Identify which cell holds the provided text, then report its [x, y] central coordinate. 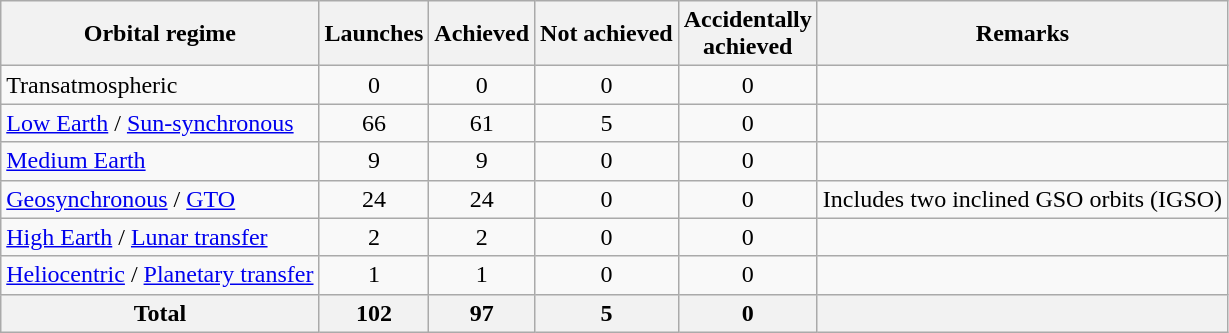
Launches [374, 34]
Low Earth / Sun-synchronous [160, 123]
Total [160, 313]
Heliocentric / Planetary transfer [160, 275]
Accidentally achieved [748, 34]
Not achieved [607, 34]
Remarks [1022, 34]
Orbital regime [160, 34]
High Earth / Lunar transfer [160, 237]
Achieved [482, 34]
97 [482, 313]
66 [374, 123]
Transatmospheric [160, 85]
61 [482, 123]
Medium Earth [160, 161]
Geosynchronous / GTO [160, 199]
Includes two inclined GSO orbits (IGSO) [1022, 199]
102 [374, 313]
